Capture the cell that displays the provided text and extract its (X, Y) central coordinate. 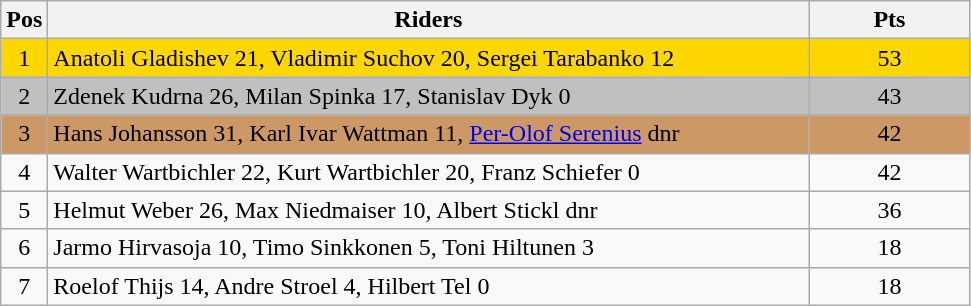
1 (24, 58)
36 (890, 210)
Pts (890, 20)
53 (890, 58)
Roelof Thijs 14, Andre Stroel 4, Hilbert Tel 0 (428, 286)
7 (24, 286)
Riders (428, 20)
4 (24, 172)
Anatoli Gladishev 21, Vladimir Suchov 20, Sergei Tarabanko 12 (428, 58)
Hans Johansson 31, Karl Ivar Wattman 11, Per-Olof Serenius dnr (428, 134)
6 (24, 248)
Zdenek Kudrna 26, Milan Spinka 17, Stanislav Dyk 0 (428, 96)
5 (24, 210)
3 (24, 134)
Pos (24, 20)
Helmut Weber 26, Max Niedmaiser 10, Albert Stickl dnr (428, 210)
43 (890, 96)
Jarmo Hirvasoja 10, Timo Sinkkonen 5, Toni Hiltunen 3 (428, 248)
Walter Wartbichler 22, Kurt Wartbichler 20, Franz Schiefer 0 (428, 172)
2 (24, 96)
